Return the (X, Y) coordinate for the center point of the cell that contains the specified text.  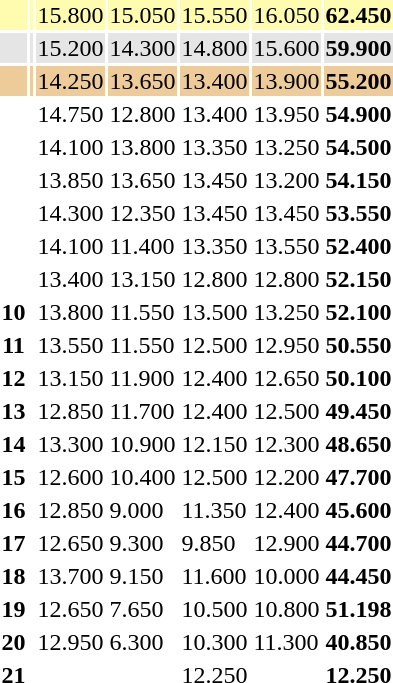
15.800 (70, 15)
12.600 (70, 477)
6.300 (142, 642)
11.600 (214, 576)
48.650 (358, 444)
15 (14, 477)
54.900 (358, 114)
13.900 (286, 81)
14.750 (70, 114)
50.550 (358, 345)
62.450 (358, 15)
18 (14, 576)
14.800 (214, 48)
16 (14, 510)
13.950 (286, 114)
12.350 (142, 213)
20 (14, 642)
11.700 (142, 411)
13.700 (70, 576)
11.400 (142, 246)
10.900 (142, 444)
59.900 (358, 48)
10.800 (286, 609)
50.100 (358, 378)
40.850 (358, 642)
52.100 (358, 312)
10.500 (214, 609)
15.550 (214, 15)
10.300 (214, 642)
9.000 (142, 510)
12.300 (286, 444)
11.300 (286, 642)
53.550 (358, 213)
45.600 (358, 510)
7.650 (142, 609)
13.300 (70, 444)
11.900 (142, 378)
11.350 (214, 510)
10.400 (142, 477)
12.900 (286, 543)
19 (14, 609)
9.150 (142, 576)
13.200 (286, 180)
9.850 (214, 543)
12 (14, 378)
9.300 (142, 543)
51.198 (358, 609)
44.450 (358, 576)
13 (14, 411)
54.500 (358, 147)
14.250 (70, 81)
13.500 (214, 312)
54.150 (358, 180)
15.200 (70, 48)
44.700 (358, 543)
11 (14, 345)
14 (14, 444)
52.150 (358, 279)
10.000 (286, 576)
52.400 (358, 246)
13.850 (70, 180)
12.150 (214, 444)
47.700 (358, 477)
17 (14, 543)
49.450 (358, 411)
16.050 (286, 15)
10 (14, 312)
55.200 (358, 81)
15.600 (286, 48)
15.050 (142, 15)
12.200 (286, 477)
